Scan for the cell matching the given text and deliver its (X, Y) coordinate at center. 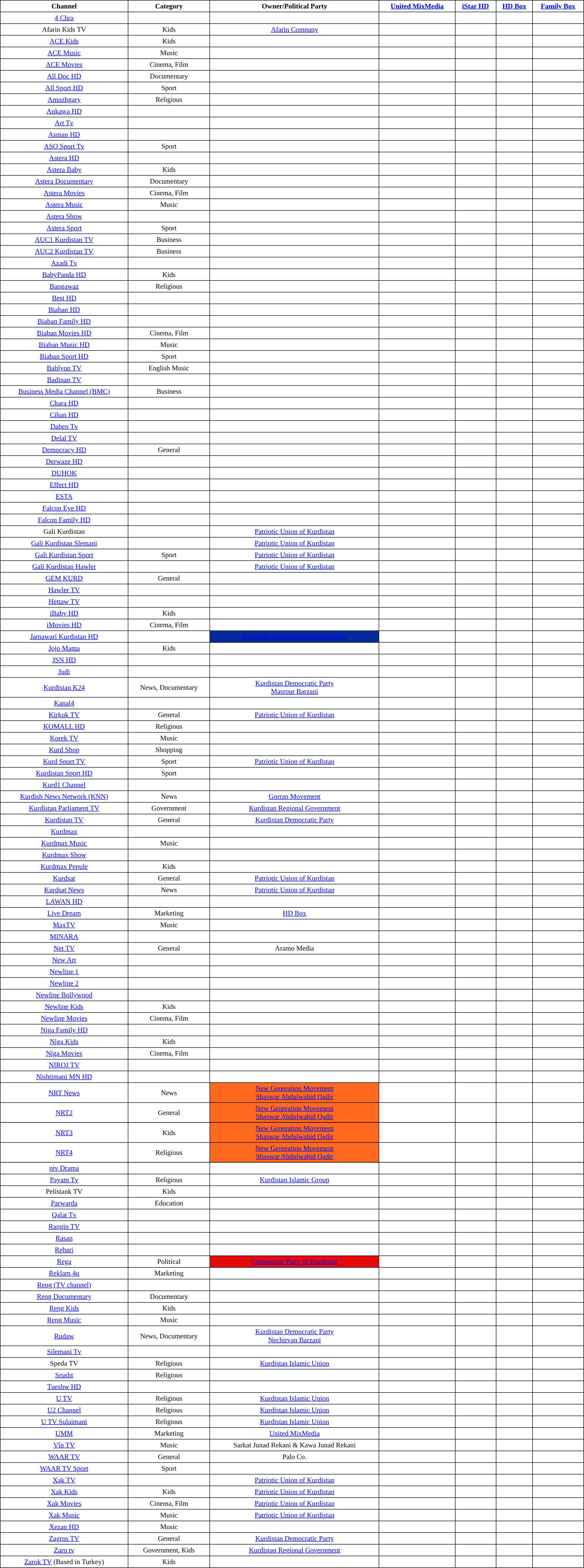
Live Dream (64, 913)
Kirkuk TV (64, 715)
Jamawari Kurdistan HD (64, 637)
Best HD (64, 298)
iMovies HD (64, 625)
Kurdistan Islamic Group (295, 1180)
ACE Movies (64, 65)
iBaby HD (64, 613)
4 Chra (64, 18)
Rebari (64, 1250)
Speda TV (64, 1363)
Niga Family HD (64, 1030)
Education (169, 1203)
Zaro tv (64, 1550)
Rasan (64, 1238)
Afarin Company (295, 30)
Kurdistan Sport HD (64, 773)
Reklam 4u (64, 1273)
Amozhgary (64, 100)
Azadi Tv (64, 263)
Cihan HD (64, 415)
Astera Baby (64, 170)
Kurdistan Parliament TV (64, 808)
Reng Documentary (64, 1297)
Kanal4 (64, 703)
Astera Sport (64, 228)
Tueshw HD (64, 1387)
Payam Tv (64, 1180)
Biaban Movies HD (64, 333)
Bablyon TV (64, 368)
Kurdmax Music (64, 843)
Reng (TV channel) (64, 1285)
Korek TV (64, 738)
Government, Kids (169, 1550)
Gali Kurdistan Slemani (64, 543)
Family Box (558, 6)
NRT2 (64, 1113)
Niga Movies (64, 1053)
Biaban Family HD (64, 321)
Kurdish News Network (KNN) (64, 796)
Chara HD (64, 403)
KOMALL HD (64, 726)
Shopping (169, 750)
Effect HD (64, 485)
ACE Kids (64, 41)
Astera Show (64, 216)
DUHOK (64, 473)
Asman HD (64, 135)
AUC2 Kurdistan TV (64, 251)
Astera HD (64, 158)
AUC1 Kurdistan TV (64, 240)
Xak TV (64, 1480)
Kurdmax (64, 832)
Art Tv (64, 123)
Communist Party of Kurdistan (295, 1262)
Silemani Tv (64, 1352)
GEM KURD (64, 578)
Gorran Movement (295, 796)
ASO Sport Tv (64, 146)
Qalat Tv (64, 1215)
Badinan TV (64, 380)
UMM (64, 1433)
Palo Co. (295, 1457)
Afarin Kids TV (64, 30)
English Music (169, 368)
U TV (64, 1398)
All Sport HD (64, 88)
Xak Kids (64, 1492)
NRT3 (64, 1132)
Falcon Family HD (64, 520)
All Doc HD (64, 76)
Hawler TV (64, 590)
Astera Documentary (64, 181)
Nishtimani MN HD (64, 1077)
Newline Bollywood (64, 995)
Owner/Political Party (295, 6)
Falcon Eye HD (64, 508)
Biaban Music HD (64, 345)
Bangawaz (64, 286)
Hettaw TV (64, 602)
Derwaze HD (64, 461)
WAAR TV Sport (64, 1468)
NRT4 (64, 1153)
Niga Kids (64, 1042)
Rudaw (64, 1336)
NIROJ TV (64, 1065)
ntv Drama (64, 1168)
Reng Music (64, 1320)
LAWAN HD (64, 902)
Category (169, 6)
Kurd Sport TV (64, 761)
Kurdistan Democratic PartyMasrour Barzani (295, 688)
ACE Music (64, 53)
BabyPanda HD (64, 275)
Zagros TV (64, 1538)
Reng Kids (64, 1308)
Xak Music (64, 1515)
Government (169, 808)
Kurdmax Show (64, 855)
Xezan HD (64, 1527)
Biaban Sport HD (64, 356)
Jojo Mama (64, 648)
Gali Kurdistan Hawler (64, 567)
Kurd Shop (64, 750)
Dahen Tv (64, 426)
Rangin TV (64, 1227)
Kurd1 Channel (64, 785)
Newline Kids (64, 1007)
iStar HD (475, 6)
Sarkat Junad Rekani & Kawa Junad Rekani (295, 1445)
Zarok TV (Based in Turkey) (64, 1562)
Channel (64, 6)
Business Media Channel (BMC) (64, 391)
Parwarda (64, 1203)
Newline 2 (64, 983)
Kurdistan K24 (64, 688)
Gali Kurdistan Sport (64, 555)
JSN HD (64, 660)
Pelistank TV (64, 1191)
MaxTV (64, 925)
Srusht (64, 1375)
MINARA (64, 937)
Astera Movies (64, 193)
Kurdsat (64, 878)
WAAR TV (64, 1457)
Vîn TV (64, 1445)
Democracy HD (64, 450)
Ankawa HD (64, 111)
Delal TV (64, 438)
Kurdistan Democratic PartyNechirvan Barzani (295, 1336)
U2 Channel (64, 1410)
Political (169, 1262)
Biaban HD (64, 310)
Gali Kurdistan (64, 532)
Aramo Media (295, 948)
Judi (64, 672)
NRT News (64, 1093)
Kurdsat News (64, 890)
ESTA (64, 497)
Xak Movies (64, 1503)
U TV Sulaimani (64, 1422)
Newline 1 (64, 972)
Newline Movies (64, 1018)
New Art (64, 960)
Kurdistan Socialist Democratic Party (295, 637)
Rega (64, 1262)
Astera Music (64, 205)
Net TV (64, 948)
Kurdistan TV (64, 820)
Kurdmax Pepule (64, 867)
